Scan for the cell matching the given text and deliver its [X, Y] coordinate at center. 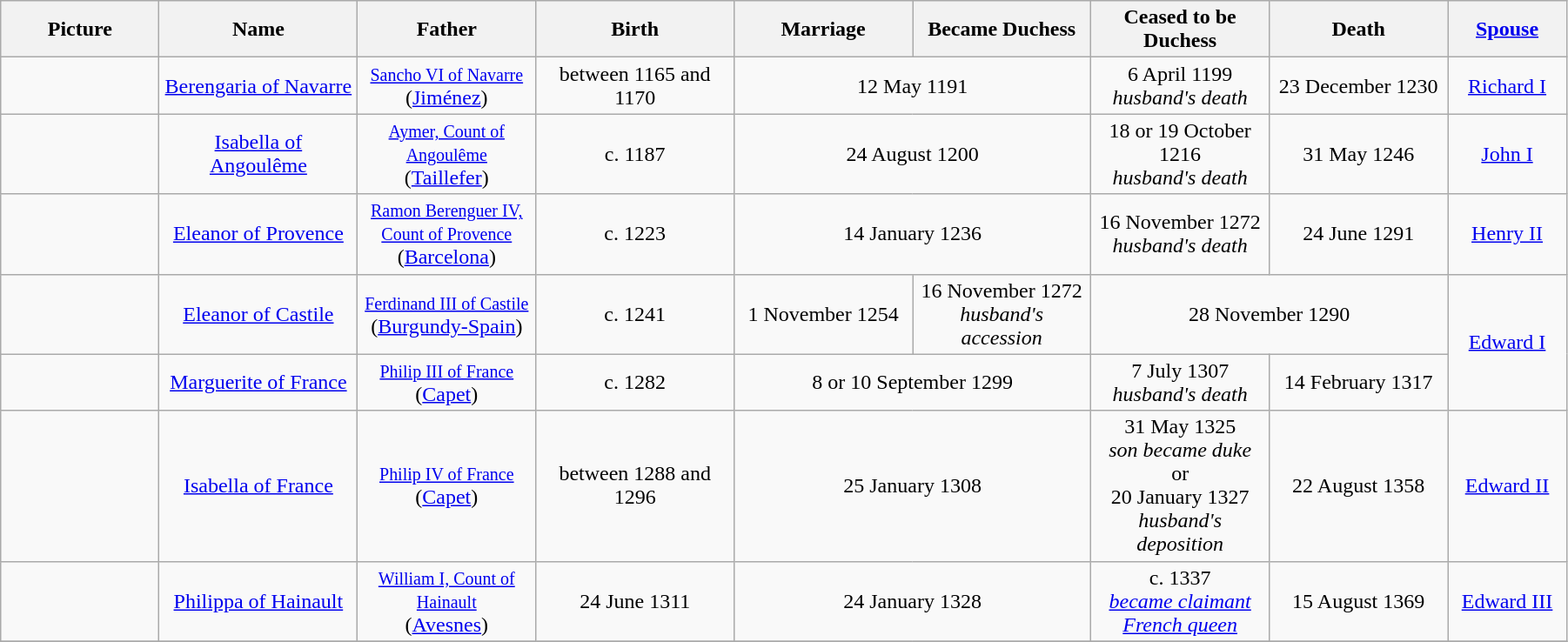
Henry II [1507, 234]
28 November 1290 [1270, 314]
24 June 1291 [1359, 234]
Isabella of France [258, 485]
Marriage [823, 30]
24 June 1311 [635, 601]
Philip III of France (Capet) [447, 383]
6 April 1199husband's death [1180, 85]
Eleanor of Provence [258, 234]
14 February 1317 [1359, 383]
c. 1187 [635, 154]
Aymer, Count of Angoulême (Taillefer) [447, 154]
c. 1282 [635, 383]
Name [258, 30]
Picture [80, 30]
16 November 1272husband's accession [1002, 314]
31 May 1325son became dukeor 20 January 1327husband's deposition [1180, 485]
18 or 19 October 1216husband's death [1180, 154]
Marguerite of France [258, 383]
Birth [635, 30]
Spouse [1507, 30]
between 1288 and 1296 [635, 485]
Sancho VI of Navarre (Jiménez) [447, 85]
Ceased to be Duchess [1180, 30]
23 December 1230 [1359, 85]
Death [1359, 30]
c. 1241 [635, 314]
c. 1337became claimant French queen [1180, 601]
between 1165 and 1170 [635, 85]
25 January 1308 [913, 485]
Philip IV of France (Capet) [447, 485]
Eleanor of Castile [258, 314]
William I, Count of Hainault (Avesnes) [447, 601]
22 August 1358 [1359, 485]
John I [1507, 154]
15 August 1369 [1359, 601]
Richard I [1507, 85]
7 July 1307husband's death [1180, 383]
1 November 1254 [823, 314]
Father [447, 30]
Became Duchess [1002, 30]
31 May 1246 [1359, 154]
c. 1223 [635, 234]
8 or 10 September 1299 [913, 383]
16 November 1272husband's death [1180, 234]
Edward I [1507, 343]
14 January 1236 [913, 234]
Isabella of Angoulême [258, 154]
Berengaria of Navarre [258, 85]
Edward III [1507, 601]
24 January 1328 [913, 601]
12 May 1191 [913, 85]
Ferdinand III of Castile (Burgundy-Spain) [447, 314]
Ramon Berenguer IV, Count of Provence (Barcelona) [447, 234]
Edward II [1507, 485]
24 August 1200 [913, 154]
Philippa of Hainault [258, 601]
